Provide the (x, y) coordinate of the cell's center where the given text is located.  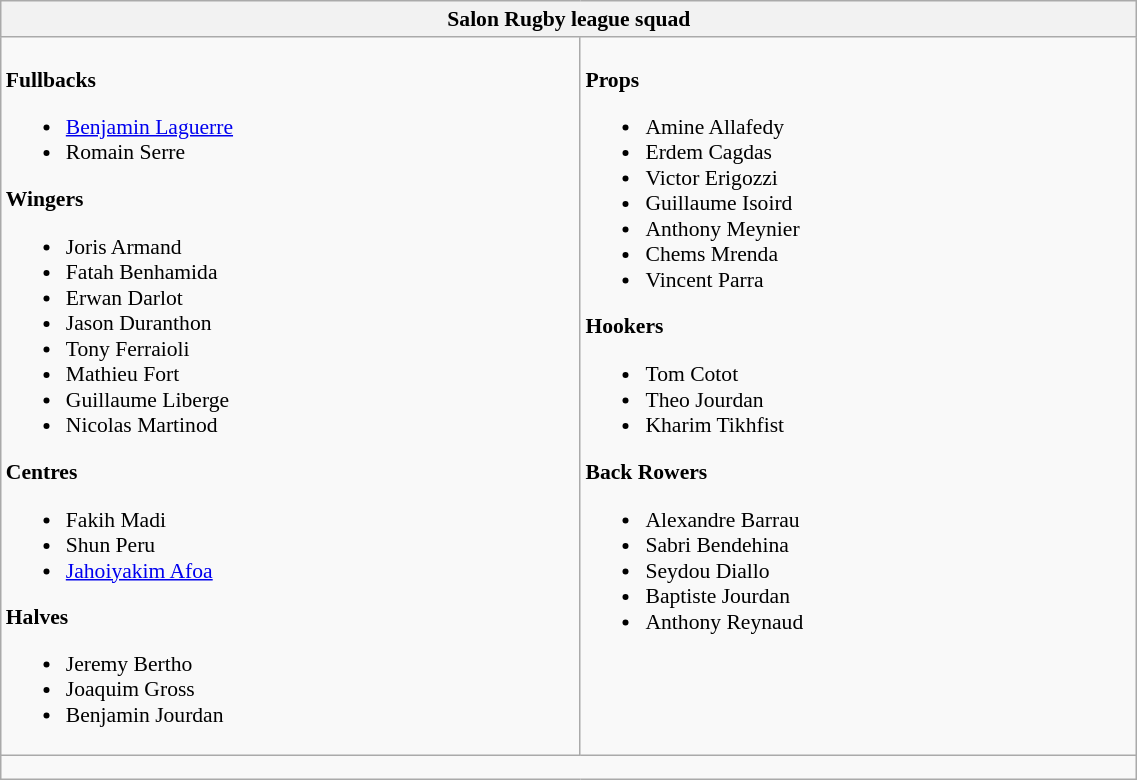
Salon Rugby league squad (569, 19)
